Search for the cell housing the specified text and yield its (X, Y) center coordinate. 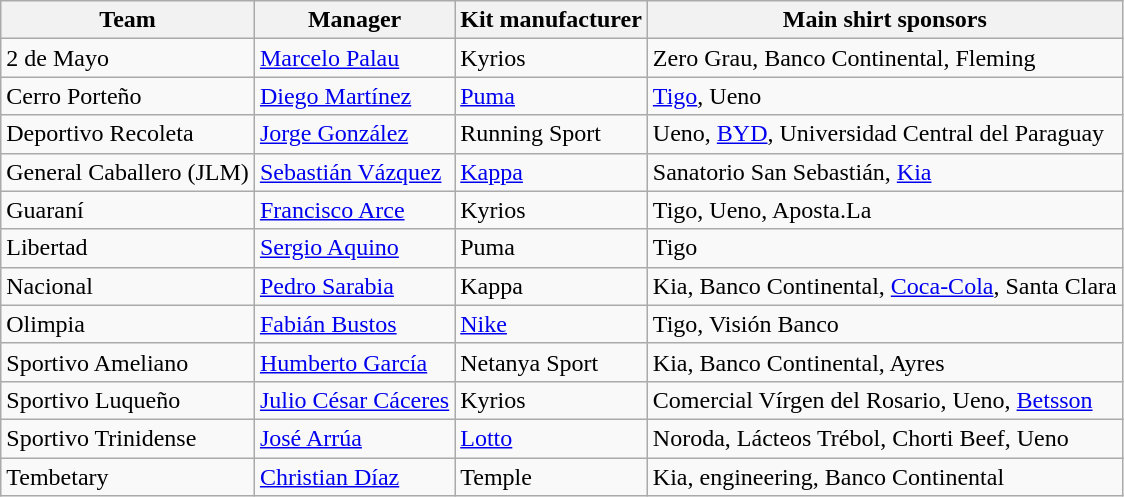
Sportivo Trinidense (128, 438)
Tigo, Visión Banco (884, 324)
Manager (354, 20)
Cerro Porteño (128, 96)
Jorge González (354, 134)
Nike (552, 324)
Francisco Arce (354, 210)
Sanatorio San Sebastián, Kia (884, 172)
Lotto (552, 438)
Diego Martínez (354, 96)
Fabián Bustos (354, 324)
Sergio Aquino (354, 248)
Kia, engineering, Banco Continental (884, 477)
Guaraní (128, 210)
José Arrúa (354, 438)
Pedro Sarabia (354, 286)
Temple (552, 477)
Team (128, 20)
Comercial Vírgen del Rosario, Ueno, Betsson (884, 400)
Kit manufacturer (552, 20)
Deportivo Recoleta (128, 134)
Sportivo Ameliano (128, 362)
Humberto García (354, 362)
Tigo, Ueno, Aposta.La (884, 210)
Kia, Banco Continental, Ayres (884, 362)
Running Sport (552, 134)
Olimpia (128, 324)
2 de Mayo (128, 58)
Netanya Sport (552, 362)
Main shirt sponsors (884, 20)
Tembetary (128, 477)
Julio César Cáceres (354, 400)
Ueno, BYD, Universidad Central del Paraguay (884, 134)
Tigo (884, 248)
Tigo, Ueno (884, 96)
Christian Díaz (354, 477)
Sebastián Vázquez (354, 172)
Zero Grau, Banco Continental, Fleming (884, 58)
Kia, Banco Continental, Coca-Cola, Santa Clara (884, 286)
Libertad (128, 248)
General Caballero (JLM) (128, 172)
Sportivo Luqueño (128, 400)
Nacional (128, 286)
Noroda, Lácteos Trébol, Chorti Beef, Ueno (884, 438)
Marcelo Palau (354, 58)
